For the text-containing cell, return its midpoint in (x, y) coordinate format. 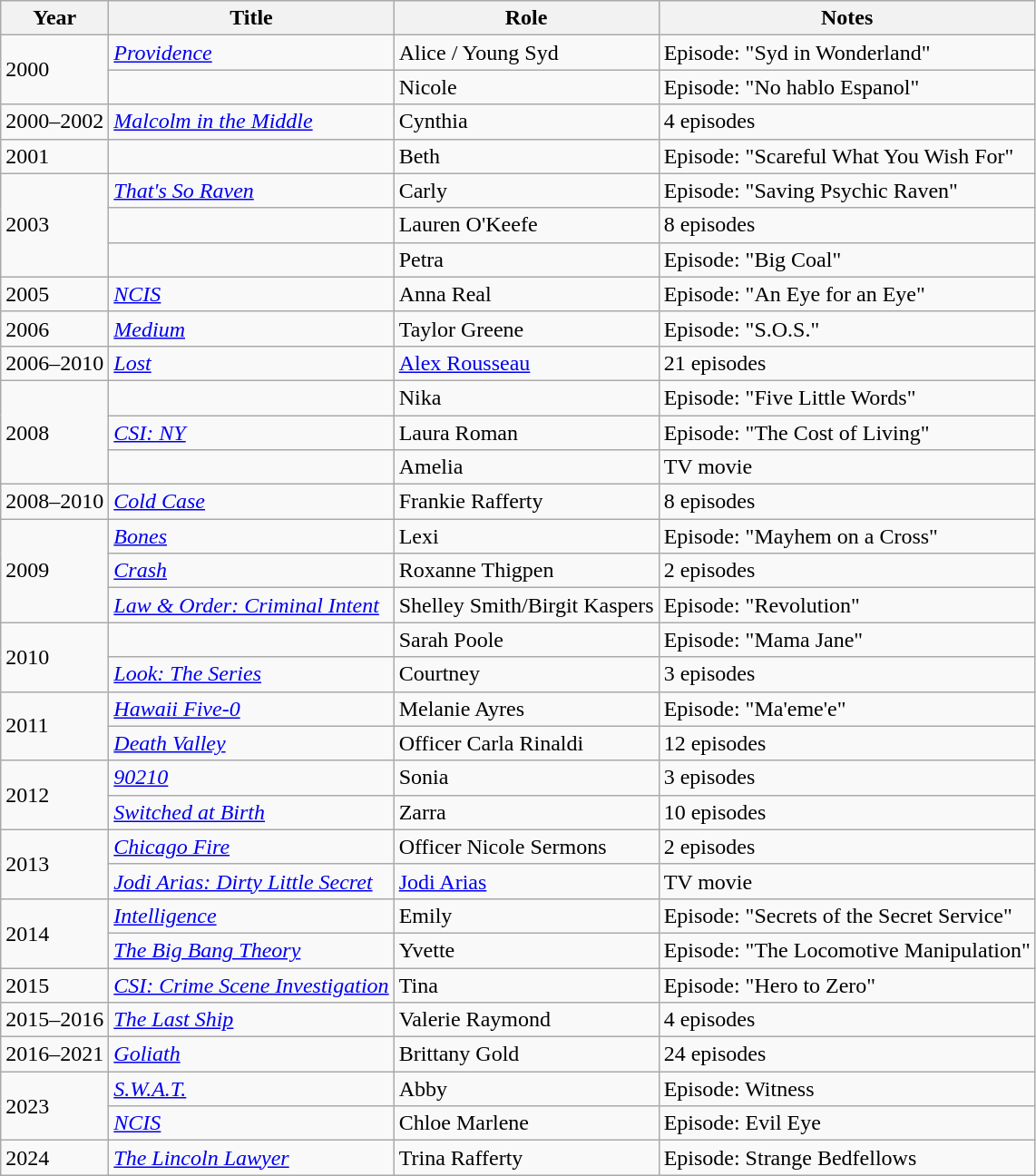
Episode: Evil Eye (847, 1123)
Cynthia (526, 122)
Death Valley (251, 743)
Abby (526, 1089)
Episode: "The Cost of Living" (847, 433)
2024 (54, 1158)
Anna Real (526, 294)
Bones (251, 536)
Law & Order: Criminal Intent (251, 605)
Title (251, 18)
Episode: "Big Coal" (847, 260)
Episode: "Revolution" (847, 605)
2011 (54, 726)
Shelley Smith/Birgit Kaspers (526, 605)
Petra (526, 260)
Tina (526, 985)
Cold Case (251, 502)
2005 (54, 294)
2013 (54, 864)
Courtney (526, 674)
2003 (54, 225)
2012 (54, 795)
90210 (251, 778)
24 episodes (847, 1054)
2015 (54, 985)
Episode: "Five Little Words" (847, 397)
Episode: "Hero to Zero" (847, 985)
2010 (54, 657)
That's So Raven (251, 191)
Jodi Arias: Dirty Little Secret (251, 881)
S.W.A.T. (251, 1089)
Episode: Witness (847, 1089)
Medium (251, 328)
2016–2021 (54, 1054)
Episode: "Syd in Wonderland" (847, 53)
Valerie Raymond (526, 1020)
Chloe Marlene (526, 1123)
Episode: "No hablo Espanol" (847, 87)
Role (526, 18)
10 episodes (847, 812)
Trina Rafferty (526, 1158)
Jodi Arias (526, 881)
Episode: "Ma'eme'e" (847, 709)
2023 (54, 1106)
Beth (526, 156)
2000 (54, 70)
Nika (526, 397)
2008 (54, 432)
Taylor Greene (526, 328)
Frankie Rafferty (526, 502)
Alice / Young Syd (526, 53)
Officer Nicole Sermons (526, 847)
The Lincoln Lawyer (251, 1158)
Alex Rousseau (526, 363)
12 episodes (847, 743)
Episode: "Mayhem on a Cross" (847, 536)
Carly (526, 191)
Malcolm in the Middle (251, 122)
Melanie Ayres (526, 709)
Roxanne Thigpen (526, 571)
2001 (54, 156)
Zarra (526, 812)
The Big Bang Theory (251, 950)
Officer Carla Rinaldi (526, 743)
Episode: "Scareful What You Wish For" (847, 156)
Lauren O'Keefe (526, 225)
Episode: Strange Bedfellows (847, 1158)
2008–2010 (54, 502)
Episode: "An Eye for an Eye" (847, 294)
Providence (251, 53)
The Last Ship (251, 1020)
Hawaii Five-0 (251, 709)
CSI: Crime Scene Investigation (251, 985)
2006–2010 (54, 363)
Lost (251, 363)
2014 (54, 933)
Laura Roman (526, 433)
Nicole (526, 87)
Lexi (526, 536)
CSI: NY (251, 433)
Year (54, 18)
Notes (847, 18)
Switched at Birth (251, 812)
21 episodes (847, 363)
2000–2002 (54, 122)
Episode: "Saving Psychic Raven" (847, 191)
Episode: "Mama Jane" (847, 640)
2015–2016 (54, 1020)
Sarah Poole (526, 640)
Sonia (526, 778)
Amelia (526, 467)
2006 (54, 328)
Emily (526, 916)
Crash (251, 571)
Intelligence (251, 916)
Yvette (526, 950)
2009 (54, 571)
Episode: "The Locomotive Manipulation" (847, 950)
Goliath (251, 1054)
Episode: "S.O.S." (847, 328)
Look: The Series (251, 674)
Episode: "Secrets of the Secret Service" (847, 916)
Chicago Fire (251, 847)
Brittany Gold (526, 1054)
